Output the [x, y] coordinate of the center of the cell containing the given text.  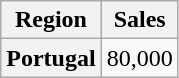
Region [51, 20]
80,000 [140, 58]
Sales [140, 20]
Portugal [51, 58]
